Determine the [x, y] coordinate at the center of the cell enclosing the given text.  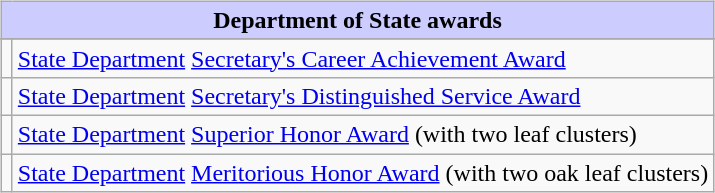
State Department Meritorious Honor Award (with two oak leaf clusters) [362, 173]
State Department Secretary's Distinguished Service Award [362, 96]
State Department Superior Honor Award (with two leaf clusters) [362, 134]
State Department Secretary's Career Achievement Award [362, 58]
Department of State awards [357, 20]
